Return (x, y) of the center of cell containing provided text 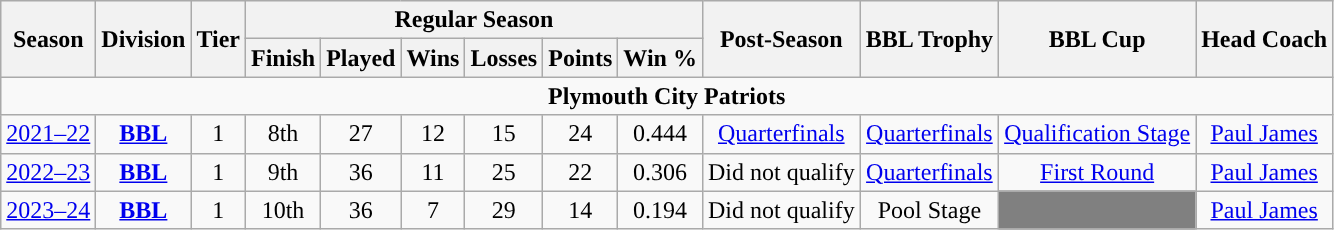
Division (144, 39)
7 (433, 210)
Post-Season (781, 39)
Played (361, 58)
14 (580, 210)
First Round (1098, 172)
BBL Trophy (929, 39)
2021–22 (48, 134)
2022–23 (48, 172)
Qualification Stage (1098, 134)
Finish (284, 58)
27 (361, 134)
25 (504, 172)
Tier (218, 39)
Plymouth City Patriots (667, 96)
2023–24 (48, 210)
BBL Cup (1098, 39)
15 (504, 134)
Regular Season (474, 20)
Losses (504, 58)
22 (580, 172)
8th (284, 134)
Pool Stage (929, 210)
0.444 (660, 134)
Wins (433, 58)
29 (504, 210)
11 (433, 172)
Head Coach (1264, 39)
10th (284, 210)
9th (284, 172)
Points (580, 58)
24 (580, 134)
12 (433, 134)
Season (48, 39)
Win % (660, 58)
0.194 (660, 210)
0.306 (660, 172)
